Search for the cell housing the specified text and yield its (x, y) center coordinate. 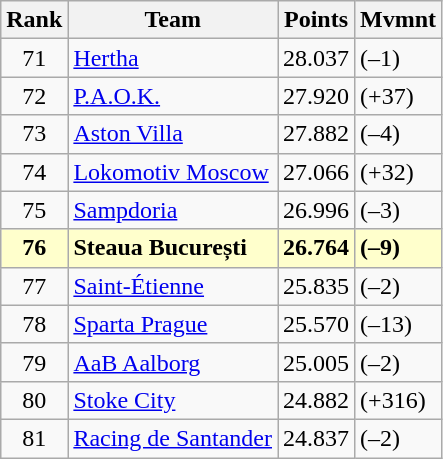
(–3) (398, 210)
27.882 (316, 134)
79 (34, 362)
Stoke City (173, 400)
(+32) (398, 172)
Points (316, 20)
Team (173, 20)
Lokomotiv Moscow (173, 172)
Hertha (173, 58)
(+37) (398, 96)
72 (34, 96)
76 (34, 248)
28.037 (316, 58)
(+316) (398, 400)
Sparta Prague (173, 324)
81 (34, 438)
Mvmnt (398, 20)
75 (34, 210)
25.835 (316, 286)
74 (34, 172)
80 (34, 400)
(–4) (398, 134)
25.570 (316, 324)
Aston Villa (173, 134)
(–1) (398, 58)
(–9) (398, 248)
Rank (34, 20)
Saint-Étienne (173, 286)
25.005 (316, 362)
P.A.O.K. (173, 96)
26.764 (316, 248)
Racing de Santander (173, 438)
AaB Aalborg (173, 362)
73 (34, 134)
Steaua București (173, 248)
Sampdoria (173, 210)
(–13) (398, 324)
77 (34, 286)
27.066 (316, 172)
71 (34, 58)
78 (34, 324)
27.920 (316, 96)
24.837 (316, 438)
26.996 (316, 210)
24.882 (316, 400)
